For the text-containing cell, return its midpoint in (x, y) coordinate format. 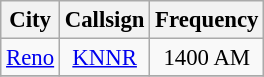
Callsign (104, 20)
1400 AM (207, 58)
City (30, 20)
Reno (30, 58)
Frequency (207, 20)
KNNR (104, 58)
